Locate the cell with the specified text and output its (X, Y) center coordinate. 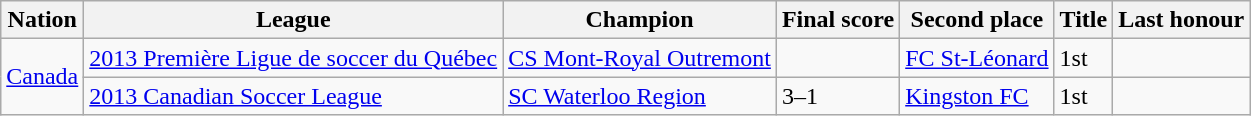
Title (1084, 20)
Champion (640, 20)
3–1 (838, 96)
Nation (42, 20)
SC Waterloo Region (640, 96)
Kingston FC (977, 96)
2013 Canadian Soccer League (294, 96)
CS Mont-Royal Outremont (640, 58)
FC St-Léonard (977, 58)
Final score (838, 20)
League (294, 20)
2013 Première Ligue de soccer du Québec (294, 58)
Second place (977, 20)
Canada (42, 77)
Last honour (1182, 20)
